Locate the cell with the specified text and output its (X, Y) center coordinate. 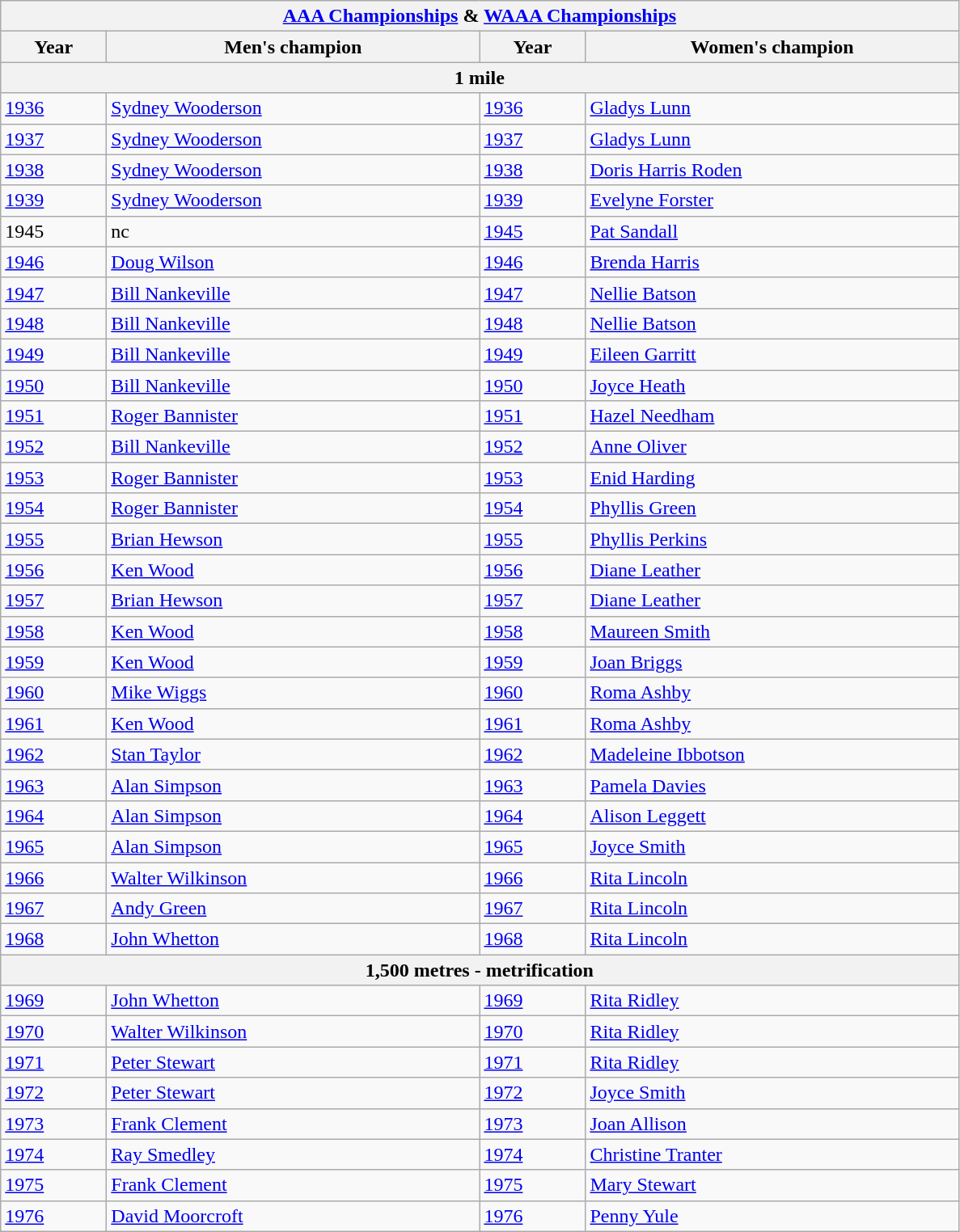
Pat Sandall (772, 231)
Christine Tranter (772, 1154)
Doug Wilson (293, 262)
Penny Yule (772, 1216)
Anne Oliver (772, 447)
Alison Leggett (772, 816)
Joan Briggs (772, 662)
Maureen Smith (772, 631)
Hazel Needham (772, 416)
David Moorcroft (293, 1216)
1,500 metres - metrification (480, 970)
Phyllis Perkins (772, 539)
Doris Harris Roden (772, 170)
Joyce Heath (772, 386)
Madeleine Ibbotson (772, 754)
Phyllis Green (772, 508)
Stan Taylor (293, 754)
Pamela Davies (772, 785)
nc (293, 231)
Enid Harding (772, 478)
1 mile (480, 78)
Mary Stewart (772, 1185)
Eileen Garritt (772, 354)
Women's champion (772, 47)
Ray Smedley (293, 1154)
Andy Green (293, 909)
Mike Wiggs (293, 693)
Joan Allison (772, 1124)
AAA Championships & WAAA Championships (480, 16)
Evelyne Forster (772, 200)
Men's champion (293, 47)
Brenda Harris (772, 262)
